Capture the cell that displays the provided text and extract its [X, Y] central coordinate. 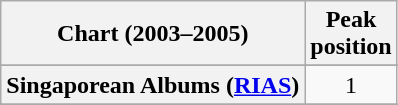
Peakposition [351, 34]
Chart (2003–2005) [153, 34]
Singaporean Albums (RIAS) [153, 85]
1 [351, 85]
